Locate the cell with the specified text and output its (X, Y) center coordinate. 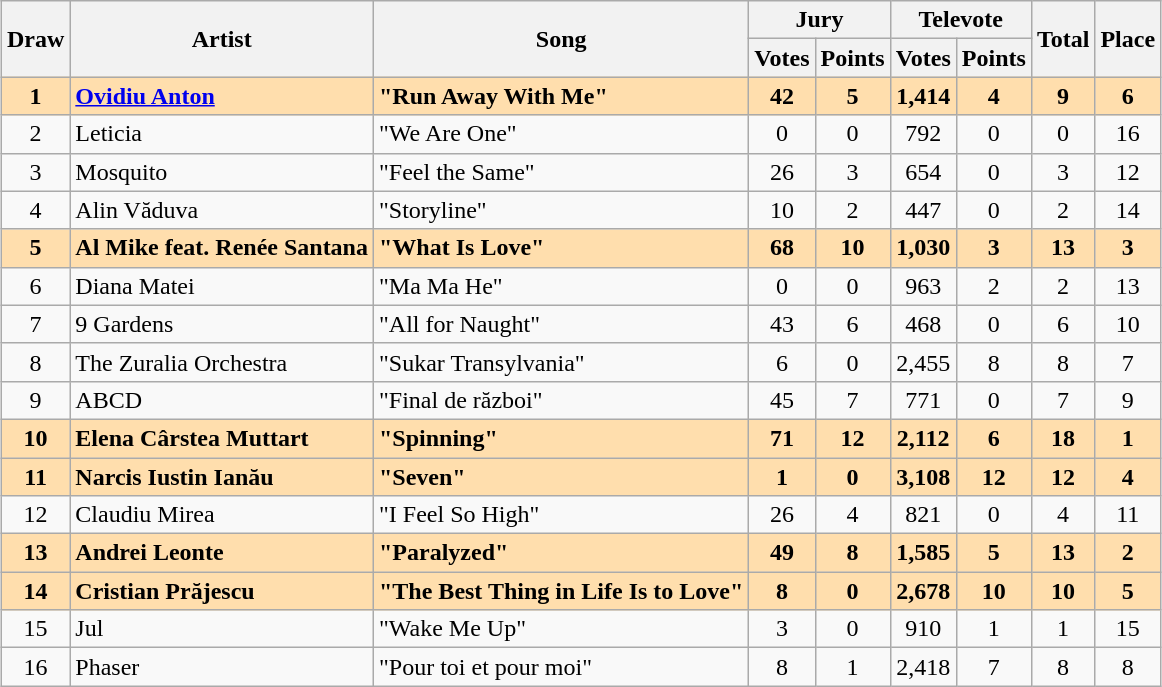
Narcis Iustin Ianău (222, 477)
49 (782, 553)
Phaser (222, 667)
18 (1063, 438)
"Final de război" (562, 400)
"Storyline" (562, 210)
792 (923, 134)
Claudiu Mirea (222, 515)
"Sukar Transylvania" (562, 362)
Andrei Leonte (222, 553)
2,418 (923, 667)
Song (562, 39)
Artist (222, 39)
654 (923, 172)
The Zuralia Orchestra (222, 362)
"Pour toi et pour moi" (562, 667)
1,414 (923, 96)
"Paralyzed" (562, 553)
1,585 (923, 553)
1,030 (923, 248)
Ovidiu Anton (222, 96)
Alin Văduva (222, 210)
771 (923, 400)
"Ma Ma He" (562, 286)
9 Gardens (222, 324)
2,112 (923, 438)
Total (1063, 39)
2,678 (923, 591)
Leticia (222, 134)
"We Are One" (562, 134)
"I Feel So High" (562, 515)
Place (1128, 39)
447 (923, 210)
Televote (960, 20)
Jury (820, 20)
Mosquito (222, 172)
Diana Matei (222, 286)
Elena Cârstea Muttart (222, 438)
963 (923, 286)
43 (782, 324)
Cristian Prăjescu (222, 591)
68 (782, 248)
468 (923, 324)
821 (923, 515)
2,455 (923, 362)
"What Is Love" (562, 248)
"Seven" (562, 477)
71 (782, 438)
"Run Away With Me" (562, 96)
Draw (35, 39)
3,108 (923, 477)
910 (923, 629)
42 (782, 96)
45 (782, 400)
"Feel the Same" (562, 172)
"Spinning" (562, 438)
"The Best Thing in Life Is to Love" (562, 591)
Al Mike feat. Renée Santana (222, 248)
Jul (222, 629)
"Wake Me Up" (562, 629)
ABCD (222, 400)
"All for Naught" (562, 324)
